Locate the cell with the specified text and output its [X, Y] center coordinate. 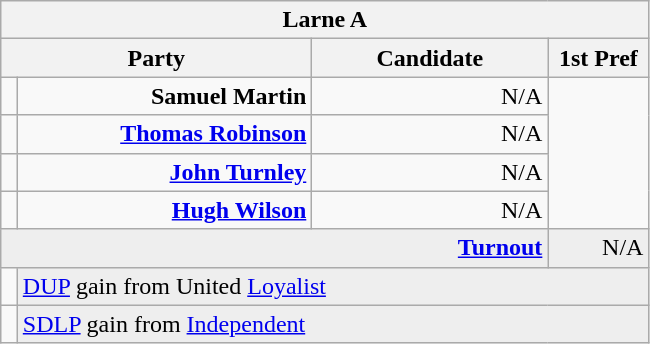
Turnout [274, 248]
1st Pref [598, 58]
Party [156, 58]
Larne A [325, 20]
Thomas Robinson [164, 134]
Samuel Martin [164, 96]
Hugh Wilson [164, 210]
SDLP gain from Independent [333, 324]
John Turnley [164, 172]
Candidate [430, 58]
DUP gain from United Loyalist [333, 286]
